Find where the given text appears and provide that cell's center as (x, y) coordinate. 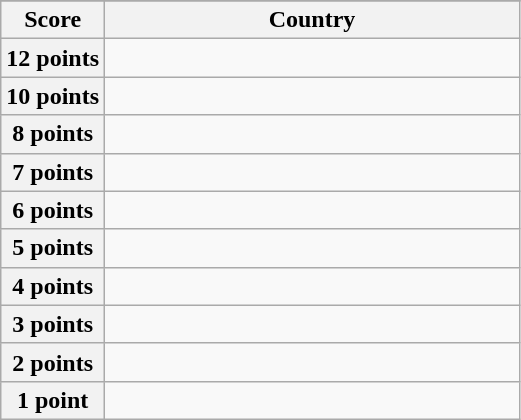
Score (53, 20)
2 points (53, 362)
6 points (53, 210)
12 points (53, 58)
7 points (53, 172)
10 points (53, 96)
5 points (53, 248)
Country (312, 20)
1 point (53, 400)
8 points (53, 134)
3 points (53, 324)
4 points (53, 286)
